Detect which cell encompasses the target text, then output its [x, y] center coordinate. 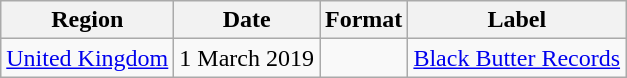
Date [247, 20]
1 March 2019 [247, 58]
Black Butter Records [517, 58]
Region [88, 20]
United Kingdom [88, 58]
Label [517, 20]
Format [364, 20]
